Identify which cell holds the provided text, then report its [X, Y] central coordinate. 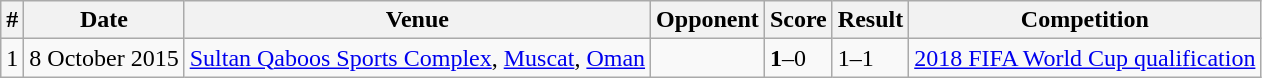
Result [870, 20]
Opponent [708, 20]
1–0 [798, 58]
8 October 2015 [104, 58]
Sultan Qaboos Sports Complex, Muscat, Oman [417, 58]
Date [104, 20]
# [12, 20]
Score [798, 20]
Competition [1085, 20]
1–1 [870, 58]
2018 FIFA World Cup qualification [1085, 58]
1 [12, 58]
Venue [417, 20]
